Return [x, y] of the center of cell containing provided text 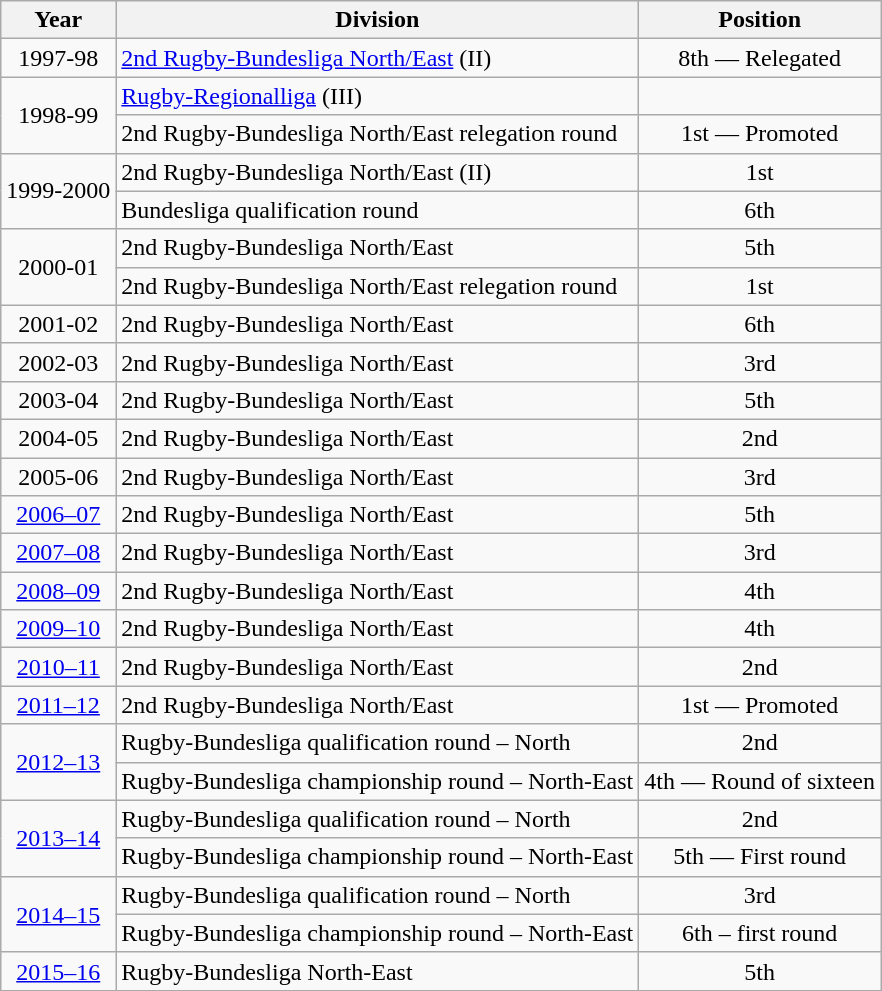
2009–10 [58, 629]
2012–13 [58, 762]
Position [760, 20]
Rugby-Bundesliga North-East [378, 971]
2013–14 [58, 838]
Year [58, 20]
2003-04 [58, 400]
2002-03 [58, 362]
2011–12 [58, 705]
2008–09 [58, 591]
1999-2000 [58, 191]
2004-05 [58, 438]
2005-06 [58, 477]
Rugby-Regionalliga (III) [378, 96]
1997-98 [58, 58]
4th — Round of sixteen [760, 781]
2001-02 [58, 324]
2014–15 [58, 914]
2010–11 [58, 667]
Division [378, 20]
Bundesliga qualification round [378, 210]
1998-99 [58, 115]
2000-01 [58, 267]
2015–16 [58, 971]
2007–08 [58, 553]
2006–07 [58, 515]
6th – first round [760, 933]
5th — First round [760, 857]
8th — Relegated [760, 58]
